Extract the (x, y) coordinate from the center of the cell holding the provided text.  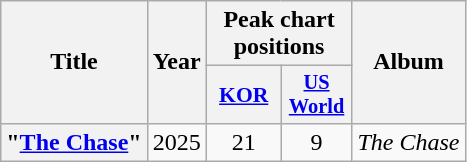
The Chase (408, 142)
2025 (176, 142)
USWorld (316, 95)
Album (408, 62)
Peak chart positions (279, 34)
Year (176, 62)
KOR (244, 95)
Title (74, 62)
21 (244, 142)
9 (316, 142)
"The Chase" (74, 142)
